Output the [x, y] coordinate of the center of the cell containing the given text.  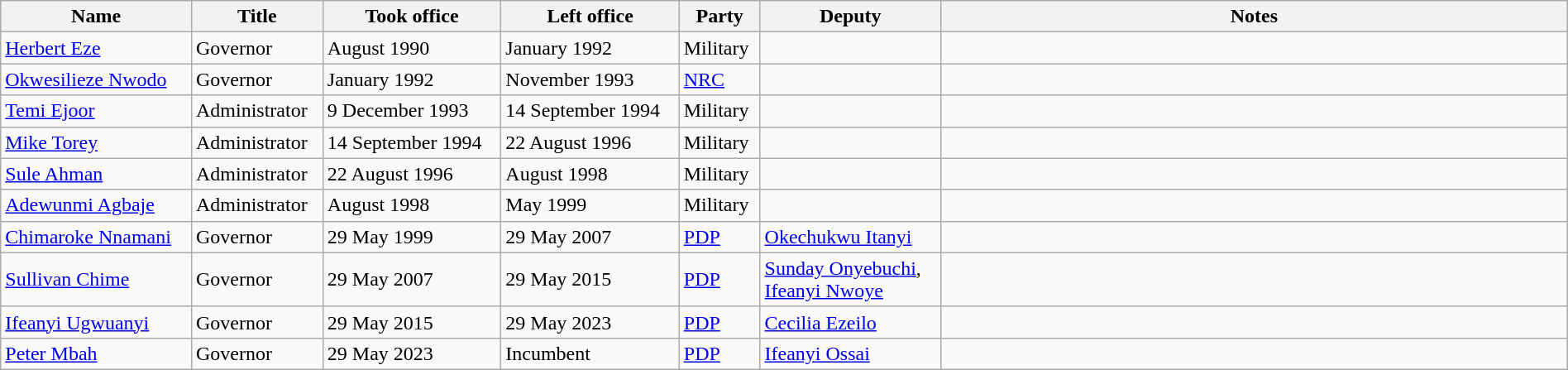
Okechukwu Itanyi [850, 237]
NRC [719, 79]
Cecilia Ezeilo [850, 322]
Party [719, 17]
Left office [590, 17]
November 1993 [590, 79]
Deputy [850, 17]
9 December 1993 [412, 111]
Sule Ahman [96, 174]
Mike Torey [96, 142]
Peter Mbah [96, 353]
Took office [412, 17]
Notes [1254, 17]
Ifeanyi Ossai [850, 353]
Ifeanyi Ugwuanyi [96, 322]
Name [96, 17]
Chimaroke Nnamani [96, 237]
Herbert Eze [96, 48]
Adewunmi Agbaje [96, 205]
Title [256, 17]
May 1999 [590, 205]
Okwesilieze Nwodo [96, 79]
August 1990 [412, 48]
29 May 1999 [412, 237]
Incumbent [590, 353]
Temi Ejoor [96, 111]
Sunday Onyebuchi,Ifeanyi Nwoye [850, 280]
Sullivan Chime [96, 280]
